Return (X, Y) of the center of cell containing provided text 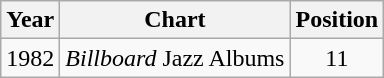
Year (30, 20)
11 (337, 58)
Chart (175, 20)
1982 (30, 58)
Billboard Jazz Albums (175, 58)
Position (337, 20)
